Search for the cell housing the specified text and yield its [x, y] center coordinate. 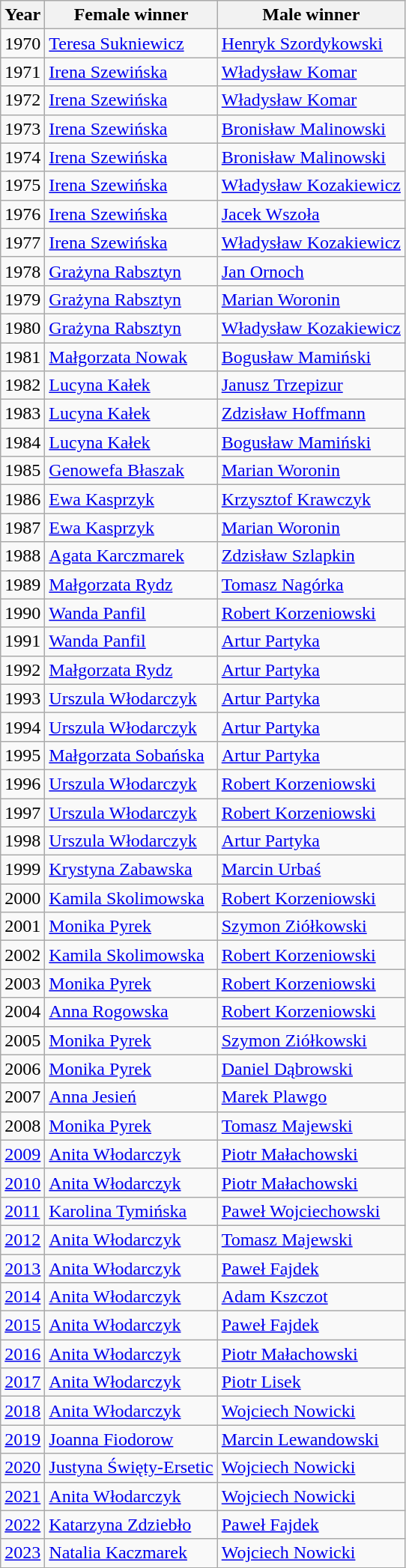
Adam Kszczot [311, 1297]
2021 [22, 1496]
Male winner [311, 15]
1975 [22, 186]
Year [22, 15]
Justyna Święty-Ersetic [131, 1468]
2023 [22, 1553]
2013 [22, 1269]
1985 [22, 471]
1995 [22, 755]
1983 [22, 414]
2005 [22, 1040]
2007 [22, 1097]
Janusz Trzepizur [311, 385]
Piotr Lisek [311, 1382]
1987 [22, 528]
Marek Plawgo [311, 1097]
Teresa Sukniewicz [131, 43]
2016 [22, 1354]
1981 [22, 357]
1982 [22, 385]
Agata Karczmarek [131, 556]
2006 [22, 1069]
Female winner [131, 15]
2017 [22, 1382]
1986 [22, 499]
Zdzisław Hoffmann [311, 414]
Krystyna Zabawska [131, 870]
1997 [22, 812]
1971 [22, 72]
1998 [22, 841]
2000 [22, 898]
1988 [22, 556]
1972 [22, 100]
2020 [22, 1468]
Katarzyna Zdziebło [131, 1525]
Natalia Kaczmarek [131, 1553]
2008 [22, 1126]
Anna Jesień [131, 1097]
Marcin Lewandowski [311, 1439]
Karolina Tymińska [131, 1211]
Paweł Wojciechowski [311, 1211]
Małgorzata Nowak [131, 357]
1999 [22, 870]
Marcin Urbaś [311, 870]
1978 [22, 271]
1989 [22, 585]
2009 [22, 1154]
2002 [22, 955]
1993 [22, 698]
1979 [22, 299]
1984 [22, 442]
Małgorzata Sobańska [131, 755]
1990 [22, 613]
2022 [22, 1525]
2011 [22, 1211]
1991 [22, 641]
2015 [22, 1326]
2018 [22, 1411]
1980 [22, 328]
Tomasz Nagórka [311, 585]
Jacek Wszoła [311, 214]
2001 [22, 927]
Henryk Szordykowski [311, 43]
1977 [22, 242]
1996 [22, 784]
1994 [22, 727]
1976 [22, 214]
2003 [22, 983]
1973 [22, 129]
1992 [22, 670]
Zdzisław Szlapkin [311, 556]
1970 [22, 43]
2004 [22, 1012]
Krzysztof Krawczyk [311, 499]
Joanna Fiodorow [131, 1439]
2014 [22, 1297]
Genowefa Błaszak [131, 471]
1974 [22, 157]
2010 [22, 1183]
2019 [22, 1439]
2012 [22, 1239]
Jan Ornoch [311, 271]
Anna Rogowska [131, 1012]
Daniel Dąbrowski [311, 1069]
